Identify which cell holds the provided text, then report its [x, y] central coordinate. 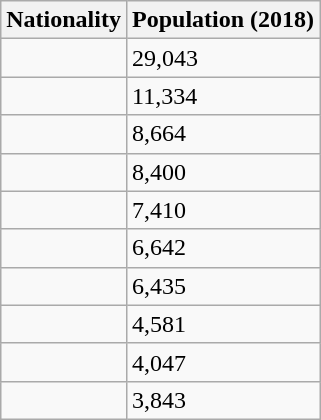
7,410 [222, 210]
6,435 [222, 286]
8,400 [222, 172]
4,581 [222, 324]
4,047 [222, 362]
8,664 [222, 134]
11,334 [222, 96]
Population (2018) [222, 20]
3,843 [222, 400]
Nationality [64, 20]
6,642 [222, 248]
29,043 [222, 58]
